Capture the cell that displays the provided text and extract its (X, Y) central coordinate. 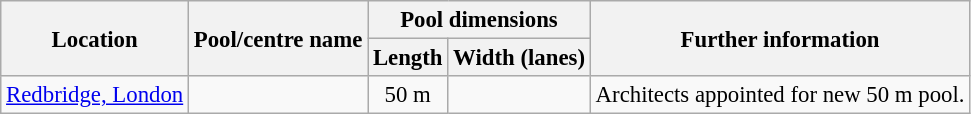
50 m (408, 95)
Pool/centre name (278, 38)
Further information (780, 38)
Pool dimensions (480, 20)
Width (lanes) (519, 58)
Redbridge, London (95, 95)
Architects appointed for new 50 m pool. (780, 95)
Location (95, 38)
Length (408, 58)
